Extract the [x, y] coordinate from the center of the cell holding the provided text.  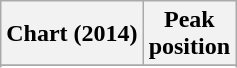
Peakposition [189, 34]
Chart (2014) [72, 34]
